Search for the cell housing the specified text and yield its (X, Y) center coordinate. 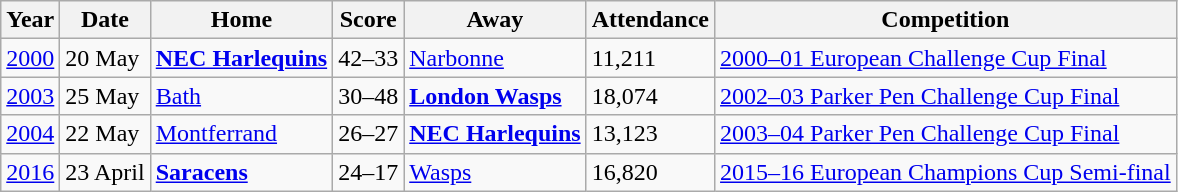
Narbonne (495, 58)
2000–01 European Challenge Cup Final (946, 58)
30–48 (368, 96)
18,074 (650, 96)
22 May (105, 134)
Year (30, 20)
26–27 (368, 134)
2003–04 Parker Pen Challenge Cup Final (946, 134)
2015–16 European Champions Cup Semi-final (946, 172)
2004 (30, 134)
London Wasps (495, 96)
Away (495, 20)
Home (241, 20)
2016 (30, 172)
Competition (946, 20)
16,820 (650, 172)
25 May (105, 96)
Score (368, 20)
Date (105, 20)
42–33 (368, 58)
24–17 (368, 172)
23 April (105, 172)
Bath (241, 96)
2000 (30, 58)
11,211 (650, 58)
Attendance (650, 20)
13,123 (650, 134)
Saracens (241, 172)
Montferrand (241, 134)
2002–03 Parker Pen Challenge Cup Final (946, 96)
20 May (105, 58)
Wasps (495, 172)
2003 (30, 96)
